Return the (X, Y) coordinate for the center point of the cell that contains the specified text.  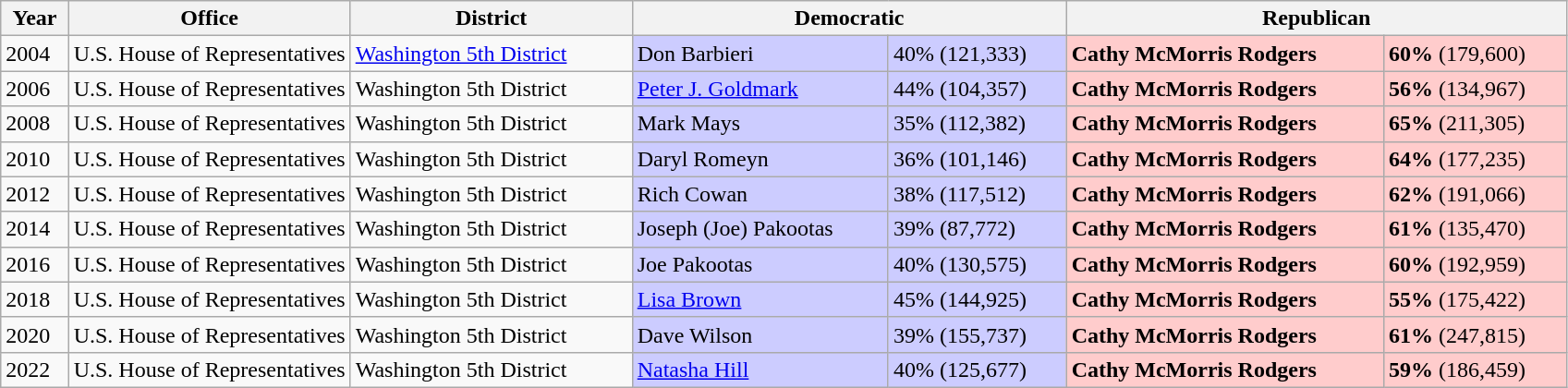
39% (87,772) (978, 229)
Republican (1316, 18)
Don Barbieri (760, 54)
Joe Pakootas (760, 264)
2018 (35, 299)
60% (192,959) (1476, 264)
2014 (35, 229)
39% (155,737) (978, 334)
44% (104,357) (978, 89)
62% (191,066) (1476, 194)
56% (134,967) (1476, 89)
Daryl Romeyn (760, 159)
Democratic (849, 18)
Lisa Brown (760, 299)
District (492, 18)
Joseph (Joe) Pakootas (760, 229)
2016 (35, 264)
Peter J. Goldmark (760, 89)
64% (177,235) (1476, 159)
Year (35, 18)
40% (130,575) (978, 264)
2008 (35, 124)
60% (179,600) (1476, 54)
61% (135,470) (1476, 229)
40% (125,677) (978, 370)
Office (209, 18)
Natasha Hill (760, 370)
Rich Cowan (760, 194)
2022 (35, 370)
59% (186,459) (1476, 370)
35% (112,382) (978, 124)
45% (144,925) (978, 299)
55% (175,422) (1476, 299)
2010 (35, 159)
2020 (35, 334)
61% (247,815) (1476, 334)
Dave Wilson (760, 334)
65% (211,305) (1476, 124)
40% (121,333) (978, 54)
2006 (35, 89)
2012 (35, 194)
2004 (35, 54)
38% (117,512) (978, 194)
Mark Mays (760, 124)
36% (101,146) (978, 159)
